Determine the (X, Y) coordinate at the center of the cell enclosing the given text.  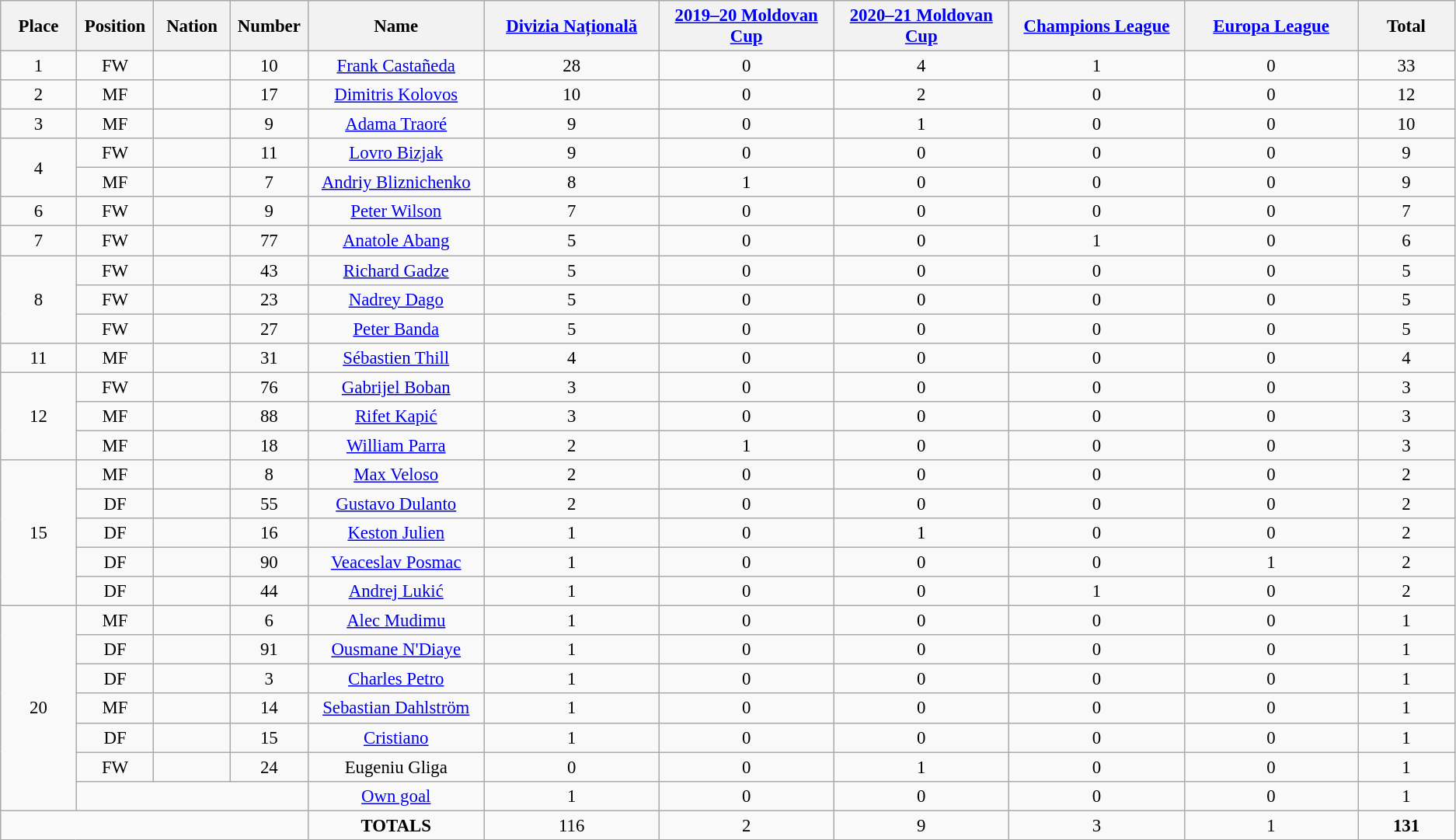
23 (269, 299)
2020–21 Moldovan Cup (921, 26)
Adama Traoré (396, 124)
Lovro Bizjak (396, 153)
Total (1406, 26)
Own goal (396, 796)
Frank Castañeda (396, 66)
Position (115, 26)
Peter Wilson (396, 212)
Charles Petro (396, 679)
TOTALS (396, 825)
Dimitris Kolovos (396, 95)
76 (269, 387)
Divizia Națională (572, 26)
28 (572, 66)
Sebastian Dahlström (396, 709)
Ousmane N'Diaye (396, 650)
77 (269, 241)
Richard Gadze (396, 270)
Europa League (1271, 26)
55 (269, 504)
Max Veloso (396, 475)
Nadrey Dago (396, 299)
43 (269, 270)
2019–20 Moldovan Cup (746, 26)
131 (1406, 825)
Nation (193, 26)
20 (39, 709)
Anatole Abang (396, 241)
Andrej Lukić (396, 591)
Place (39, 26)
Gustavo Dulanto (396, 504)
Gabrijel Boban (396, 387)
Champions League (1096, 26)
Peter Banda (396, 329)
William Parra (396, 445)
44 (269, 591)
18 (269, 445)
91 (269, 650)
31 (269, 357)
Eugeniu Gliga (396, 767)
Name (396, 26)
116 (572, 825)
Cristiano (396, 737)
14 (269, 709)
16 (269, 533)
88 (269, 417)
17 (269, 95)
Alec Mudimu (396, 621)
Keston Julien (396, 533)
Andriy Bliznichenko (396, 183)
Rifet Kapić (396, 417)
Veaceslav Posmac (396, 563)
Sébastien Thill (396, 357)
33 (1406, 66)
27 (269, 329)
24 (269, 767)
90 (269, 563)
Number (269, 26)
